Extract the (x, y) coordinate from the center of the cell holding the provided text.  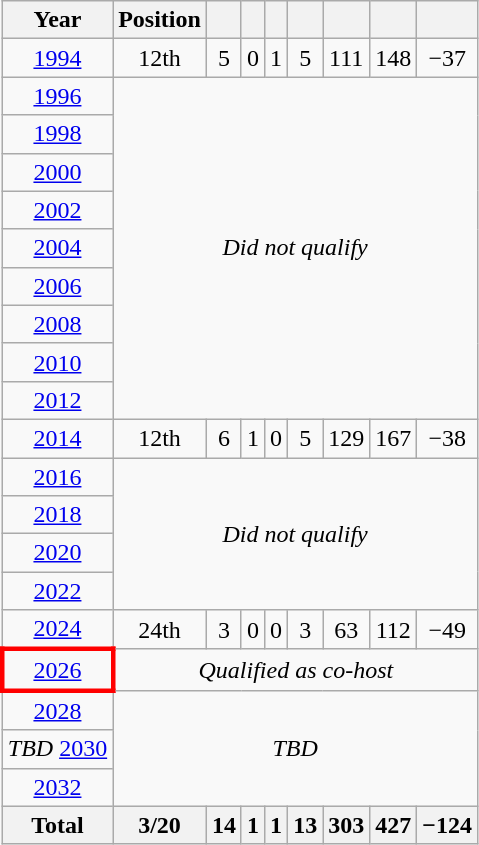
2006 (57, 286)
427 (394, 825)
6 (224, 438)
167 (394, 438)
2002 (57, 210)
129 (346, 438)
2012 (57, 400)
1996 (57, 96)
148 (394, 58)
Position (160, 20)
2016 (57, 477)
63 (346, 630)
TBD (296, 748)
2026 (57, 670)
−124 (448, 825)
2010 (57, 362)
303 (346, 825)
2018 (57, 515)
1998 (57, 134)
−38 (448, 438)
13 (306, 825)
TBD 2030 (57, 749)
Total (57, 825)
14 (224, 825)
−37 (448, 58)
112 (394, 630)
Year (57, 20)
2000 (57, 172)
2022 (57, 591)
2020 (57, 553)
111 (346, 58)
2028 (57, 710)
24th (160, 630)
Qualified as co-host (296, 670)
1994 (57, 58)
2014 (57, 438)
2032 (57, 787)
2008 (57, 324)
3/20 (160, 825)
−49 (448, 630)
2004 (57, 248)
2024 (57, 630)
